Scan for the cell matching the given text and deliver its (X, Y) coordinate at center. 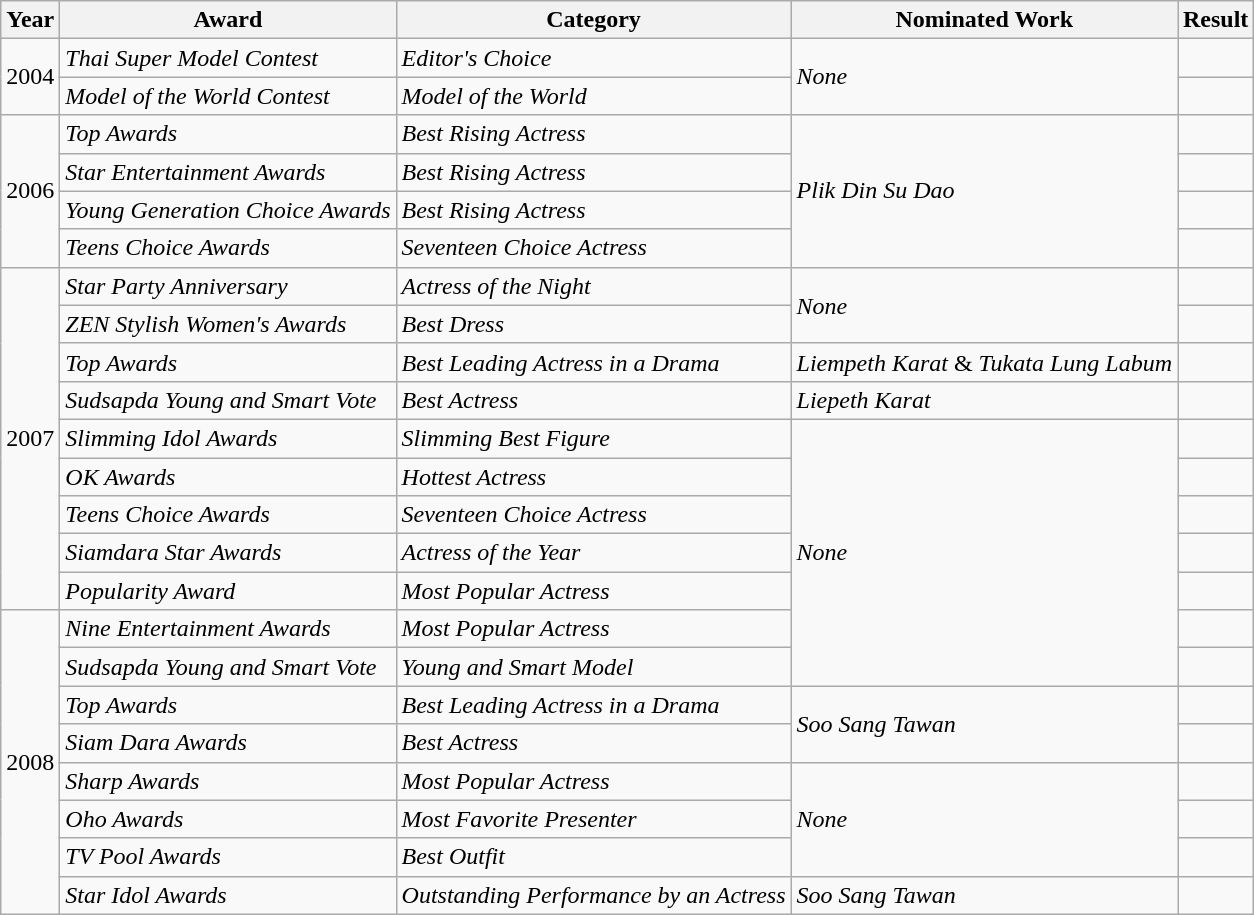
Most Favorite Presenter (594, 819)
Model of the World (594, 96)
Best Dress (594, 324)
Award (228, 20)
Year (30, 20)
Result (1216, 20)
Oho Awards (228, 819)
TV Pool Awards (228, 857)
Slimming Best Figure (594, 438)
Popularity Award (228, 591)
2004 (30, 77)
2007 (30, 438)
Star Idol Awards (228, 895)
Nominated Work (984, 20)
Thai Super Model Contest (228, 58)
Nine Entertainment Awards (228, 629)
Young and Smart Model (594, 667)
Actress of the Night (594, 286)
Model of the World Contest (228, 96)
2008 (30, 762)
Editor's Choice (594, 58)
Star Entertainment Awards (228, 172)
Hottest Actress (594, 477)
Best Outfit (594, 857)
Outstanding Performance by an Actress (594, 895)
Star Party Anniversary (228, 286)
Slimming Idol Awards (228, 438)
Young Generation Choice Awards (228, 210)
Siamdara Star Awards (228, 553)
Sharp Awards (228, 781)
Category (594, 20)
Liepeth Karat (984, 400)
Plik Din Su Dao (984, 191)
ZEN Stylish Women's Awards (228, 324)
Actress of the Year (594, 553)
Siam Dara Awards (228, 743)
2006 (30, 191)
Liempeth Karat & Tukata Lung Labum (984, 362)
OK Awards (228, 477)
